From the cell containing the given text, extract its center point as [x, y] coordinate. 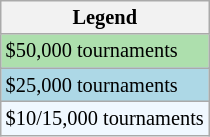
$50,000 tournaments [105, 51]
Legend [105, 17]
$25,000 tournaments [105, 85]
$10/15,000 tournaments [105, 118]
